Return (X, Y) of the center of cell containing provided text 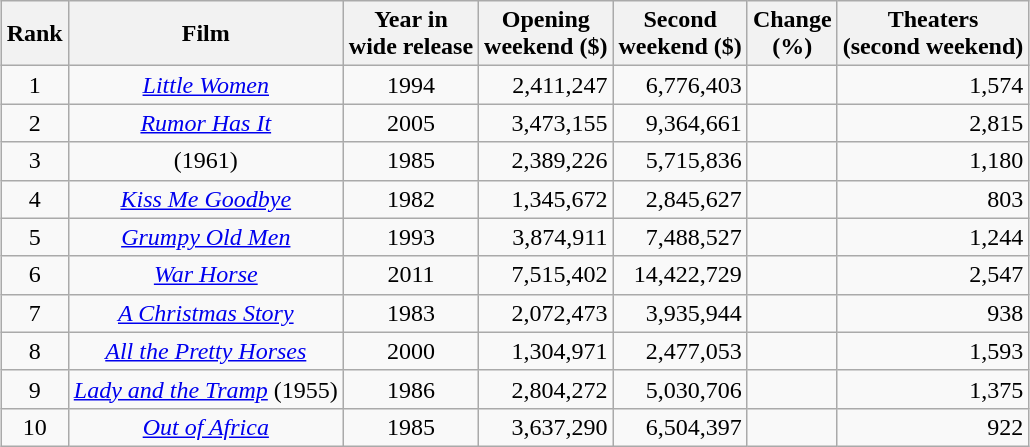
1,345,672 (546, 199)
2005 (410, 123)
2,411,247 (546, 85)
2,477,053 (680, 351)
9 (34, 389)
5,030,706 (680, 389)
1,244 (933, 237)
7,515,402 (546, 275)
Grumpy Old Men (206, 237)
9,364,661 (680, 123)
5 (34, 237)
1,574 (933, 85)
Theaters(second weekend) (933, 34)
1982 (410, 199)
938 (933, 313)
War Horse (206, 275)
1,593 (933, 351)
1 (34, 85)
6,776,403 (680, 85)
922 (933, 427)
Out of Africa (206, 427)
1,375 (933, 389)
4 (34, 199)
1993 (410, 237)
1994 (410, 85)
7,488,527 (680, 237)
Kiss Me Goodbye (206, 199)
2,547 (933, 275)
3,935,944 (680, 313)
2011 (410, 275)
1,304,971 (546, 351)
5,715,836 (680, 161)
2,389,226 (546, 161)
Rank (34, 34)
2 (34, 123)
Rumor Has It (206, 123)
3,637,290 (546, 427)
Year inwide release (410, 34)
2,804,272 (546, 389)
3,473,155 (546, 123)
Lady and the Tramp (1955) (206, 389)
2,072,473 (546, 313)
2,815 (933, 123)
A Christmas Story (206, 313)
1983 (410, 313)
6,504,397 (680, 427)
6 (34, 275)
1,180 (933, 161)
7 (34, 313)
Film (206, 34)
2,845,627 (680, 199)
3,874,911 (546, 237)
2000 (410, 351)
Change(%) (792, 34)
All the Pretty Horses (206, 351)
Secondweekend ($) (680, 34)
3 (34, 161)
Little Women (206, 85)
8 (34, 351)
1986 (410, 389)
14,422,729 (680, 275)
10 (34, 427)
(1961) (206, 161)
Openingweekend ($) (546, 34)
803 (933, 199)
